Detect which cell encompasses the target text, then output its [x, y] center coordinate. 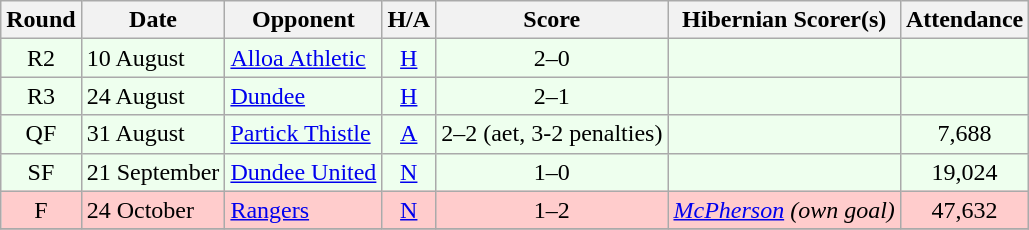
1–0 [552, 172]
Dundee United [304, 172]
Alloa Athletic [304, 58]
Opponent [304, 20]
A [409, 134]
R2 [41, 58]
Round [41, 20]
31 August [153, 134]
Rangers [304, 210]
2–0 [552, 58]
2–2 (aet, 3-2 penalties) [552, 134]
Score [552, 20]
H/A [409, 20]
F [41, 210]
10 August [153, 58]
2–1 [552, 96]
1–2 [552, 210]
QF [41, 134]
Partick Thistle [304, 134]
19,024 [964, 172]
7,688 [964, 134]
R3 [41, 96]
Attendance [964, 20]
24 August [153, 96]
47,632 [964, 210]
Hibernian Scorer(s) [784, 20]
21 September [153, 172]
McPherson (own goal) [784, 210]
Date [153, 20]
SF [41, 172]
24 October [153, 210]
Dundee [304, 96]
